For the text-containing cell, return its midpoint in (x, y) coordinate format. 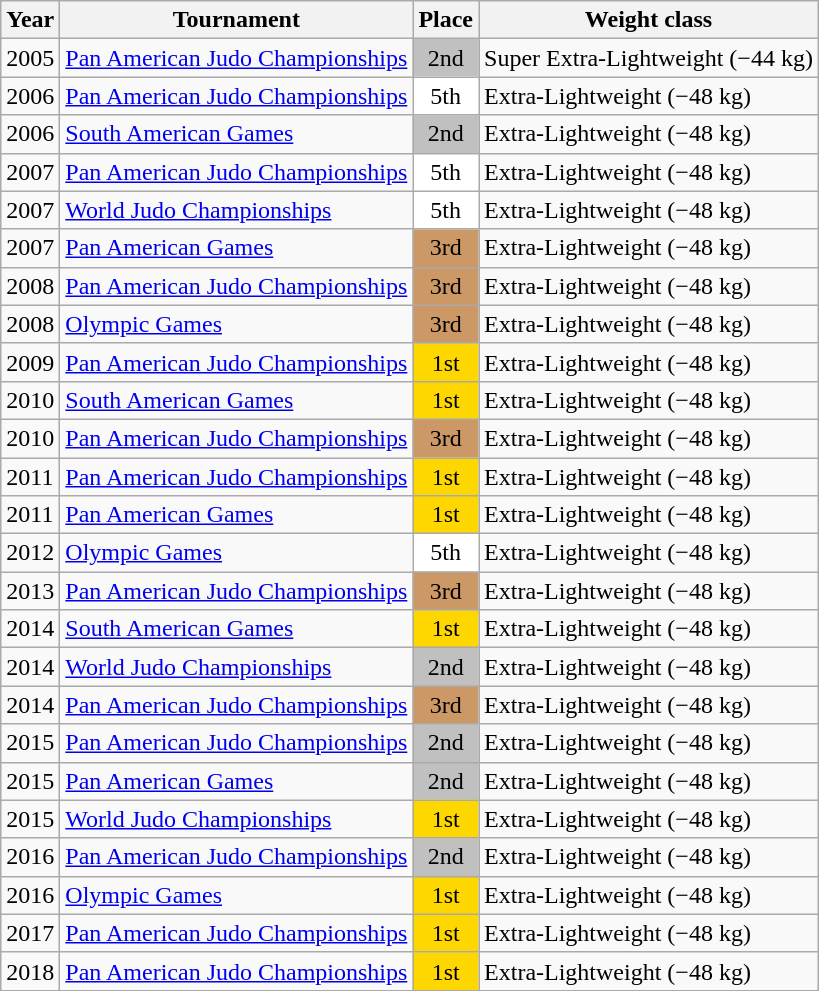
2018 (30, 971)
Tournament (236, 20)
2012 (30, 553)
Year (30, 20)
Super Extra-Lightweight (−44 kg) (649, 58)
2013 (30, 591)
2009 (30, 362)
2017 (30, 933)
Place (446, 20)
Weight class (649, 20)
2005 (30, 58)
